Output the (X, Y) coordinate of the center of the cell containing the given text.  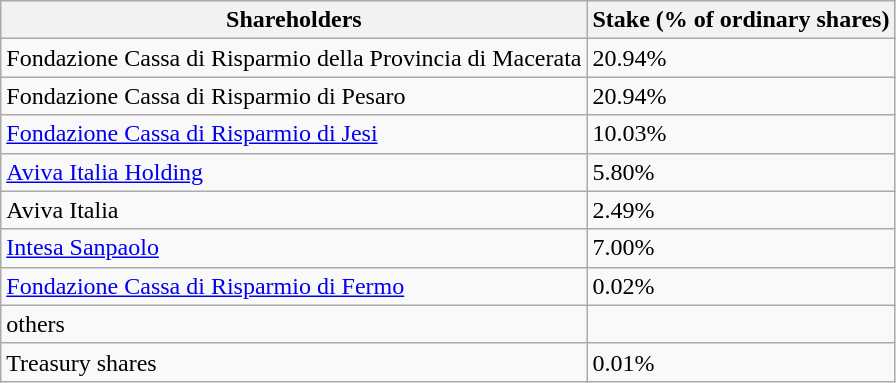
7.00% (741, 248)
Fondazione Cassa di Risparmio di Pesaro (294, 96)
Treasury shares (294, 362)
Fondazione Cassa di Risparmio di Jesi (294, 134)
0.02% (741, 286)
Intesa Sanpaolo (294, 248)
0.01% (741, 362)
Aviva Italia Holding (294, 172)
10.03% (741, 134)
Fondazione Cassa di Risparmio della Provincia di Macerata (294, 58)
2.49% (741, 210)
Stake (% of ordinary shares) (741, 20)
Aviva Italia (294, 210)
Shareholders (294, 20)
others (294, 324)
5.80% (741, 172)
Fondazione Cassa di Risparmio di Fermo (294, 286)
